Identify which cell holds the provided text, then report its (X, Y) central coordinate. 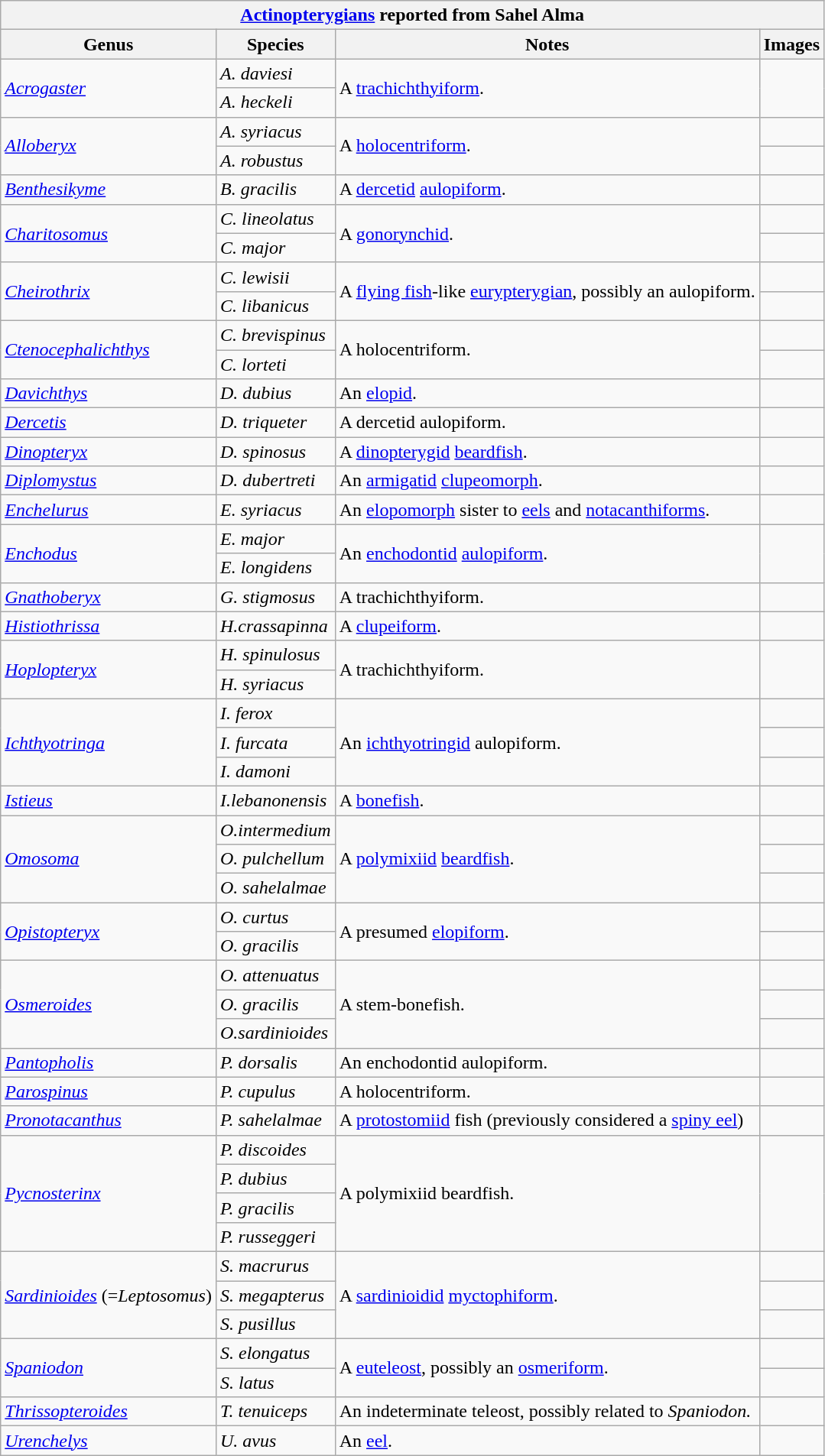
I. furcata (275, 742)
O.sardinioides (275, 1033)
C. major (275, 248)
Genus (109, 44)
Davichthys (109, 394)
O. sahelalmae (275, 888)
A protostomiid fish (previously considered a spiny eel) (547, 1120)
A. syriacus (275, 131)
Images (791, 44)
C. lewisii (275, 277)
An elopomorph sister to eels and notacanthiforms. (547, 510)
Ichthyotringa (109, 742)
H. spinulosus (275, 655)
A flying fish-like eurypterygian, possibly an aulopiform. (547, 291)
C. brevispinus (275, 335)
Ctenocephalichthys (109, 349)
A gonorynchid. (547, 233)
Pycnosterinx (109, 1193)
C. lineolatus (275, 219)
H.crassapinna (275, 626)
P. discoides (275, 1150)
An armigatid clupeomorph. (547, 481)
O.intermedium (275, 829)
Pantopholis (109, 1062)
E. major (275, 539)
S. latus (275, 1383)
A clupeiform. (547, 626)
Pronotacanthus (109, 1120)
C. libanicus (275, 306)
H. syriacus (275, 684)
I.lebanonensis (275, 800)
Istieus (109, 800)
D. triqueter (275, 423)
P. dubius (275, 1179)
A euteleost, possibly an osmeriform. (547, 1368)
O. attenuatus (275, 975)
A bonefish. (547, 800)
Diplomystus (109, 481)
P. cupulus (275, 1091)
Parospinus (109, 1091)
Urenchelys (109, 1441)
I. ferox (275, 713)
U. avus (275, 1441)
A. daviesi (275, 73)
T. tenuiceps (275, 1412)
Gnathoberyx (109, 597)
D. dubius (275, 394)
An indeterminate teleost, possibly related to Spaniodon. (547, 1412)
Opistopteryx (109, 932)
A sardinioidid myctophiform. (547, 1295)
D. dubertreti (275, 481)
An elopid. (547, 394)
S. macrurus (275, 1266)
O. curtus (275, 917)
A. robustus (275, 161)
Notes (547, 44)
S. pusillus (275, 1325)
Omosoma (109, 858)
C. lorteti (275, 365)
B. gracilis (275, 190)
Species (275, 44)
Actinopterygians reported from Sahel Alma (413, 15)
S. megapterus (275, 1295)
P. russeggeri (275, 1237)
Charitosomus (109, 233)
Hoplopteryx (109, 670)
Enchelurus (109, 510)
Osmeroides (109, 1004)
P. dorsalis (275, 1062)
Acrogaster (109, 88)
Alloberyx (109, 146)
P. gracilis (275, 1208)
Benthesikyme (109, 190)
Dercetis (109, 423)
G. stigmosus (275, 597)
An ichthyotringid aulopiform. (547, 742)
Spaniodon (109, 1368)
Cheirothrix (109, 291)
Dinopteryx (109, 452)
A presumed elopiform. (547, 932)
I. damoni (275, 771)
O. pulchellum (275, 859)
Thrissopteroides (109, 1412)
S. elongatus (275, 1354)
E. syriacus (275, 510)
A stem-bonefish. (547, 1004)
Histiothrissa (109, 626)
D. spinosus (275, 452)
An eel. (547, 1441)
P. sahelalmae (275, 1120)
A. heckeli (275, 102)
Sardinioides (=Leptosomus) (109, 1295)
E. longidens (275, 568)
Enchodus (109, 553)
A dinopterygid beardfish. (547, 452)
